Return [X, Y] of the center of cell containing provided text 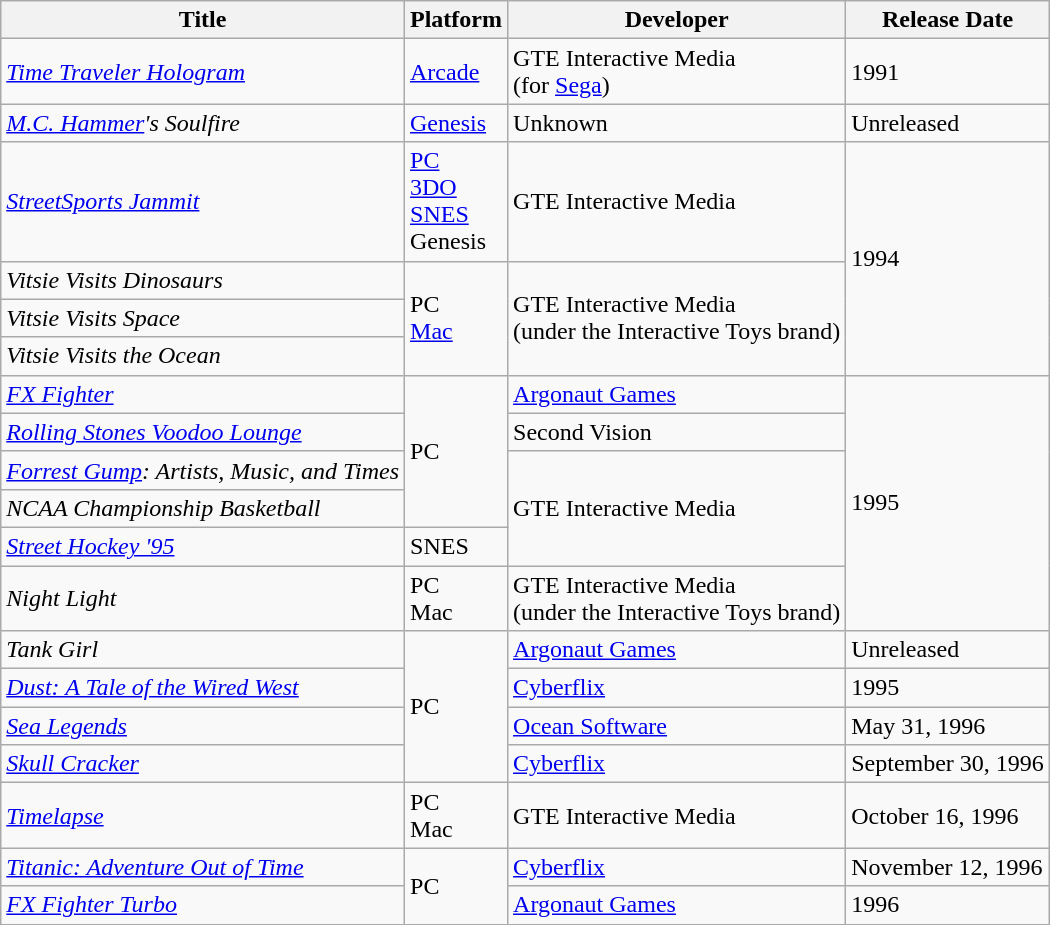
Street Hockey '95 [203, 546]
November 12, 1996 [948, 867]
Release Date [948, 20]
1994 [948, 258]
Second Vision [677, 432]
Tank Girl [203, 650]
StreetSports Jammit [203, 202]
FX Fighter [203, 394]
Developer [677, 20]
October 16, 1996 [948, 816]
Platform [456, 20]
Vitsie Visits the Ocean [203, 356]
M.C. Hammer's Soulfire [203, 123]
Unknown [677, 123]
Arcade [456, 72]
Forrest Gump: Artists, Music, and Times [203, 470]
SNES [456, 546]
Ocean Software [677, 726]
Time Traveler Hologram [203, 72]
Night Light [203, 598]
Dust: A Tale of the Wired West [203, 688]
Vitsie Visits Space [203, 318]
Timelapse [203, 816]
FX Fighter Turbo [203, 905]
Sea Legends [203, 726]
Skull Cracker [203, 764]
1996 [948, 905]
May 31, 1996 [948, 726]
PC3DOSNESGenesis [456, 202]
Rolling Stones Voodoo Lounge [203, 432]
GTE Interactive Media(for Sega) [677, 72]
September 30, 1996 [948, 764]
1991 [948, 72]
NCAA Championship Basketball [203, 508]
Title [203, 20]
Genesis [456, 123]
Vitsie Visits Dinosaurs [203, 280]
Titanic: Adventure Out of Time [203, 867]
